Return (X, Y) of the center of cell containing provided text 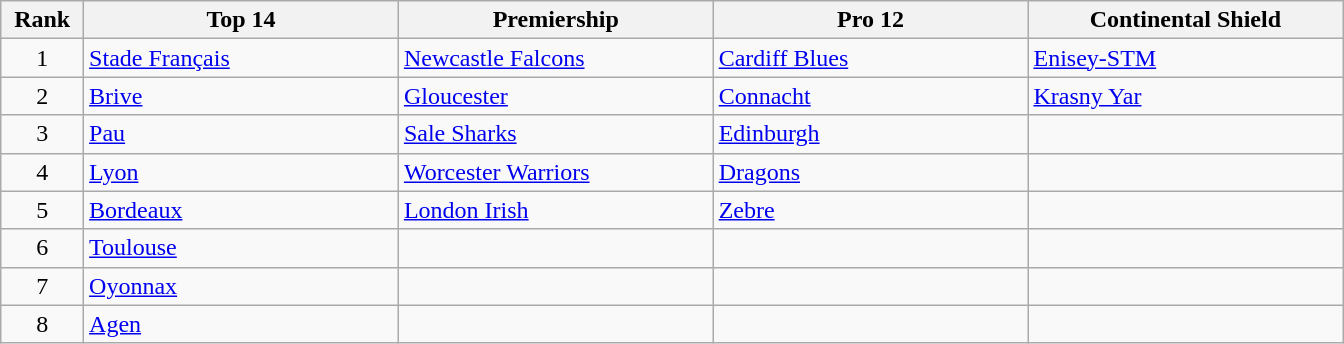
Edinburgh (870, 134)
Continental Shield (1186, 20)
Agen (242, 324)
Premiership (556, 20)
Rank (42, 20)
Lyon (242, 172)
Dragons (870, 172)
5 (42, 210)
Connacht (870, 96)
Krasny Yar (1186, 96)
Zebre (870, 210)
Gloucester (556, 96)
Newcastle Falcons (556, 58)
Toulouse (242, 248)
Enisey-STM (1186, 58)
6 (42, 248)
Pro 12 (870, 20)
2 (42, 96)
Cardiff Blues (870, 58)
London Irish (556, 210)
Worcester Warriors (556, 172)
8 (42, 324)
Pau (242, 134)
Brive (242, 96)
1 (42, 58)
7 (42, 286)
3 (42, 134)
Oyonnax (242, 286)
Bordeaux (242, 210)
Stade Français (242, 58)
4 (42, 172)
Top 14 (242, 20)
Sale Sharks (556, 134)
